Find where the given text appears and provide that cell's center as [X, Y] coordinate. 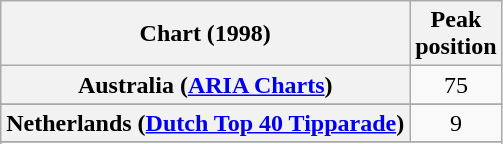
Netherlands (Dutch Top 40 Tipparade) [206, 123]
75 [456, 85]
Peakposition [456, 34]
9 [456, 123]
Chart (1998) [206, 34]
Australia (ARIA Charts) [206, 85]
